Return [X, Y] of the center of cell containing provided text 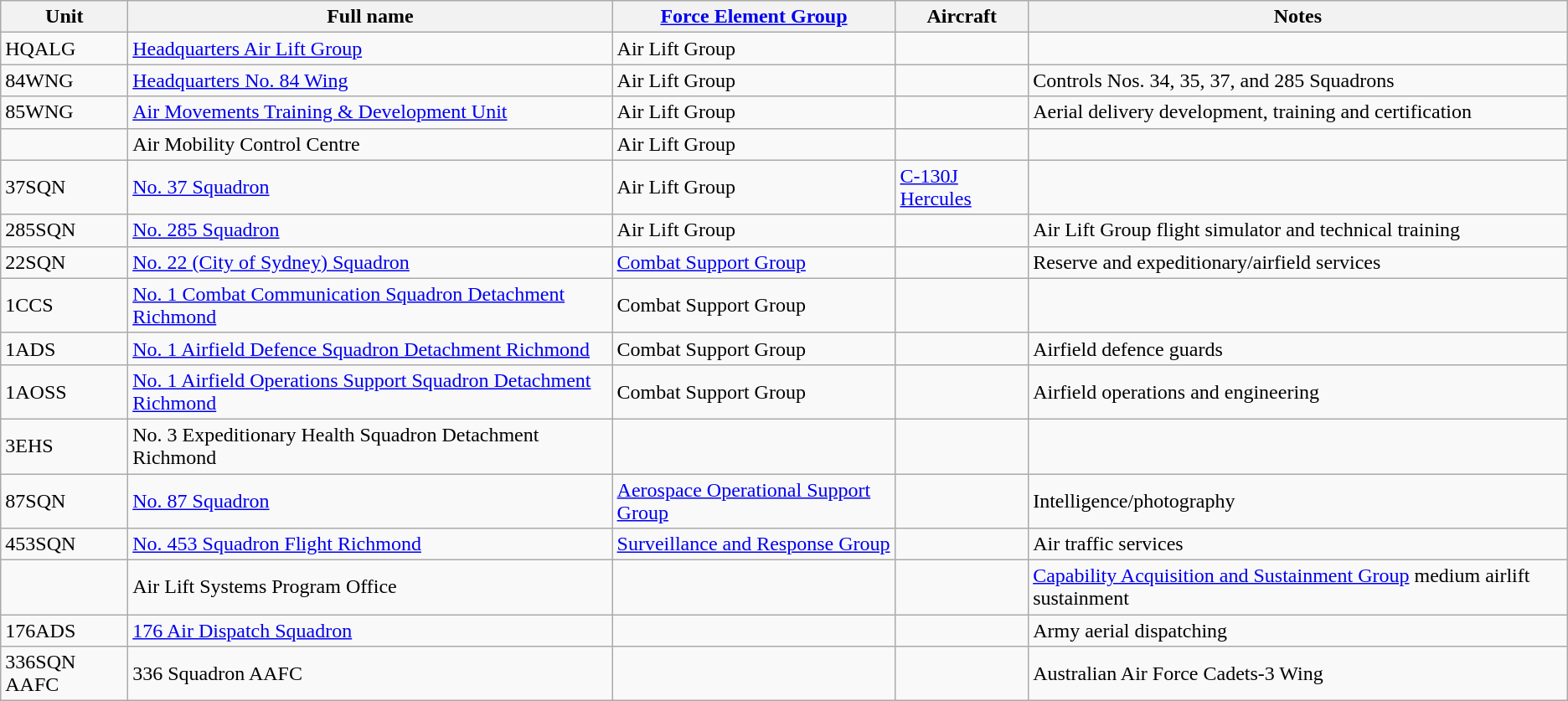
C-130J Hercules [962, 188]
84WNG [64, 80]
No. 1 Combat Communication Squadron Detachment Richmond [370, 305]
Notes [1298, 17]
No. 37 Squadron [370, 188]
Aircraft [962, 17]
85WNG [64, 112]
Intelligence/photography [1298, 501]
37SQN [64, 188]
176ADS [64, 631]
No. 22 (City of Sydney) Squadron [370, 262]
Airfield defence guards [1298, 348]
87SQN [64, 501]
22SQN [64, 262]
Australian Air Force Cadets-3 Wing [1298, 673]
Aerial delivery development, training and certification [1298, 112]
336 Squadron AAFC [370, 673]
3EHS [64, 446]
No. 3 Expeditionary Health Squadron Detachment Richmond [370, 446]
Army aerial dispatching [1298, 631]
336SQN AAFC [64, 673]
Capability Acquisition and Sustainment Group medium airlift sustainment [1298, 588]
Full name [370, 17]
No. 1 Airfield Defence Squadron Detachment Richmond [370, 348]
Air Movements Training & Development Unit [370, 112]
Airfield operations and engineering [1298, 392]
No. 285 Squadron [370, 230]
Controls Nos. 34, 35, 37, and 285 Squadrons [1298, 80]
Air traffic services [1298, 544]
453SQN [64, 544]
Air Lift Systems Program Office [370, 588]
Aerospace Operational Support Group [754, 501]
Force Element Group [754, 17]
1AOSS [64, 392]
Air Mobility Control Centre [370, 144]
Headquarters No. 84 Wing [370, 80]
HQALG [64, 49]
176 Air Dispatch Squadron [370, 631]
285SQN [64, 230]
No. 1 Airfield Operations Support Squadron Detachment Richmond [370, 392]
Air Lift Group flight simulator and technical training [1298, 230]
Headquarters Air Lift Group [370, 49]
1ADS [64, 348]
No. 87 Squadron [370, 501]
No. 453 Squadron Flight Richmond [370, 544]
Surveillance and Response Group [754, 544]
1CCS [64, 305]
Reserve and expeditionary/airfield services [1298, 262]
Unit [64, 17]
